Output the [x, y] coordinate of the center of the cell containing the given text.  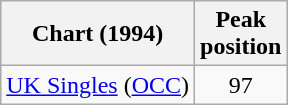
Chart (1994) [98, 34]
97 [241, 85]
Peakposition [241, 34]
UK Singles (OCC) [98, 85]
